Detect which cell encompasses the target text, then output its (X, Y) center coordinate. 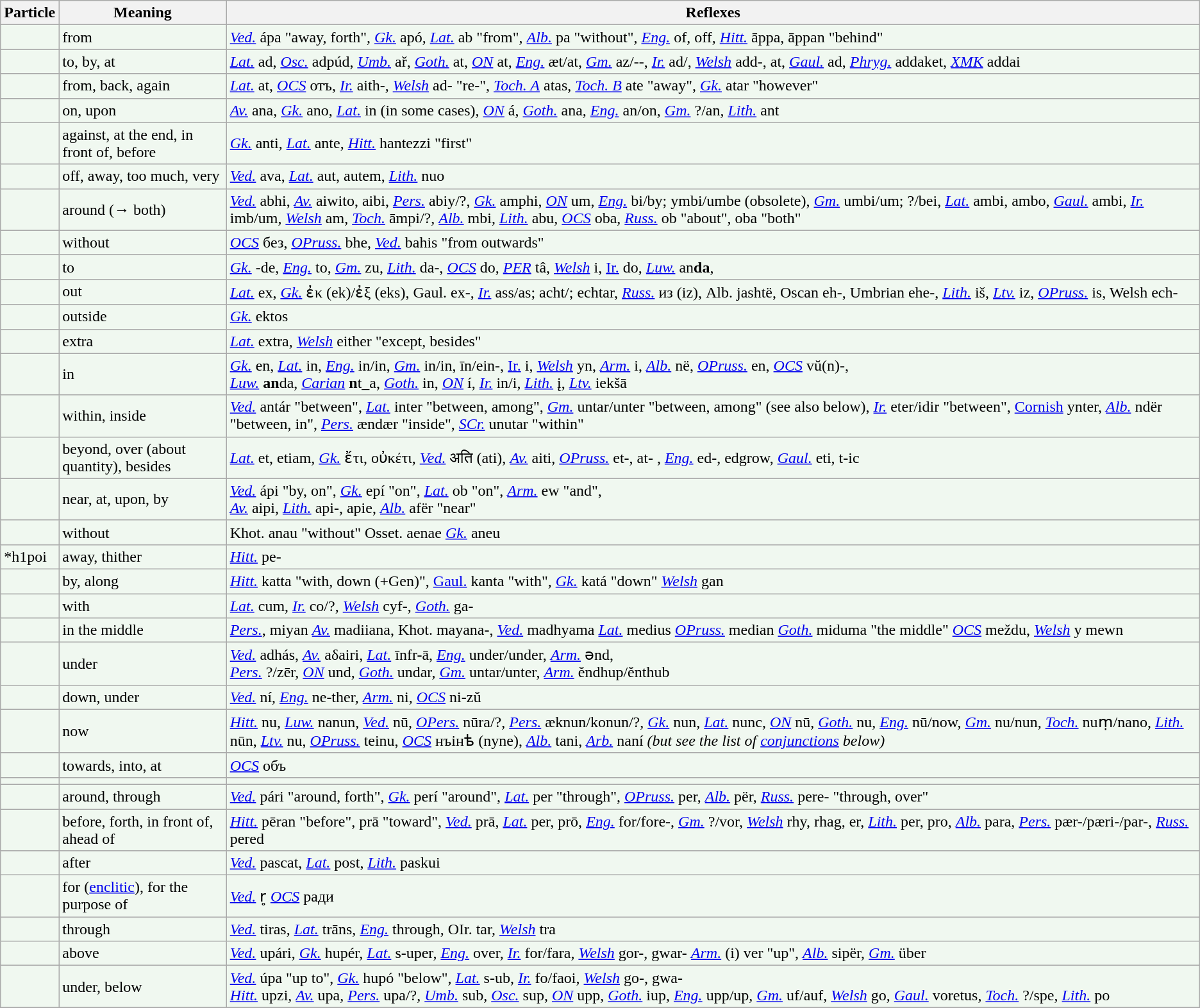
within, inside (142, 416)
Lat. at, OCS отъ, Ir. aith-, Welsh ad- "re-", Toch. A atas, Toch. B ate "away", Gk. atar "however" (713, 86)
from, back, again (142, 86)
towards, into, at (142, 765)
before, forth, in front of, ahead of (142, 830)
Ved. ní, Eng. ne-ther, Arm. ni, OCS ni-zŭ (713, 697)
Hitt. katta "with, down (+Gen)", Gaul. kanta "with", Gk. katá "down" Welsh gan (713, 581)
outside (142, 317)
Lat. ad, Osc. adpúd, Umb. ař, Goth. at, ON at, Eng. æt/at, Gm. az/--, Ir. ad/, Welsh add-, at, Gaul. ad, Phryg. addaket, XMK addai (713, 62)
Ved. ápi "by, on", Gk. epí "on", Lat. ob "on", Arm. ew "and",Av. aipi, Lith. api-, apie, Alb. afër "near" (713, 499)
out (142, 292)
on, upon (142, 110)
from (142, 37)
off, away, too much, very (142, 176)
OCS объ (713, 765)
Reflexes (713, 13)
extra (142, 341)
Ved. ápa "away, forth", Gk. apó, Lat. ab "from", Alb. pa "without", Eng. of, off, Hitt. āppa, āppan "behind" (713, 37)
Ved. tiras, Lat. trāns, Eng. through, OIr. tar, Welsh tra (713, 929)
down, under (142, 697)
under, below (142, 986)
against, at the end, in front of, before (142, 144)
Ved. adhás, Av. aδairi, Lat. īnfr-ā, Eng. under/under, Arm. ənd,Pers. ?/zēr, ON und, Goth. undar, Gm. untar/unter, Arm. ĕndhup/ĕnthub (713, 664)
away, thither (142, 557)
with (142, 606)
around, through (142, 796)
around (→ both) (142, 209)
to, by, at (142, 62)
Meaning (142, 13)
above (142, 953)
Gk. anti, Lat. ante, Hitt. hantezzi "first" (713, 144)
Particle (29, 13)
Ved. pascat, Lat. post, Lith. paskui (713, 863)
Gk. -de, Eng. to, Gm. zu, Lith. da-, OCS do, PER tâ, Welsh i, Ir. do, Luw. anda, (713, 267)
Khot. anau "without" Osset. aenae Gk. aneu (713, 532)
Av. ana, Gk. ano, Lat. in (in some cases), ON á, Goth. ana, Eng. an/on, Gm. ?/an, Lith. ant (713, 110)
Ved. r̥ OCS ради (713, 896)
through (142, 929)
Lat. extra, Welsh either "except, besides" (713, 341)
under (142, 664)
now (142, 731)
to (142, 267)
Lat. cum, Ir. co/?, Welsh cyf-, Goth. ga- (713, 606)
Lat. et, etiam, Gk. ἔτι, οὐκέτι, Ved. अति (ati), Av. aiti, OPruss. et-, at- , Eng. ed-, edgrow, Gaul. eti, t-ic (713, 458)
Ved. upári, Gk. hupér, Lat. s-uper, Eng. over, Ir. for/fara, Welsh gor-, gwar- Arm. (i) ver "up", Alb. sipër, Gm. über (713, 953)
beyond, over (about quantity), besides (142, 458)
Gk. ektos (713, 317)
Ved. pári "around, forth", Gk. perí "around", Lat. per "through", OPruss. per, Alb. për, Russ. pere- "through, over" (713, 796)
in the middle (142, 630)
near, at, upon, by (142, 499)
Ved. ava, Lat. aut, autem, Lith. nuo (713, 176)
in (142, 374)
after (142, 863)
Hitt. pe- (713, 557)
Pers., miyan Av. madiiana, Khot. mayana-, Ved. madhyama Lat. medius OPruss. median Goth. miduma "the middle" OCS meždu, Welsh y mewn (713, 630)
*h1poi (29, 557)
OCS без, OPruss. bhe, Ved. bahis "from outwards" (713, 242)
for (enclitic), for the purpose of (142, 896)
by, along (142, 581)
